Capture the cell that displays the provided text and extract its (X, Y) central coordinate. 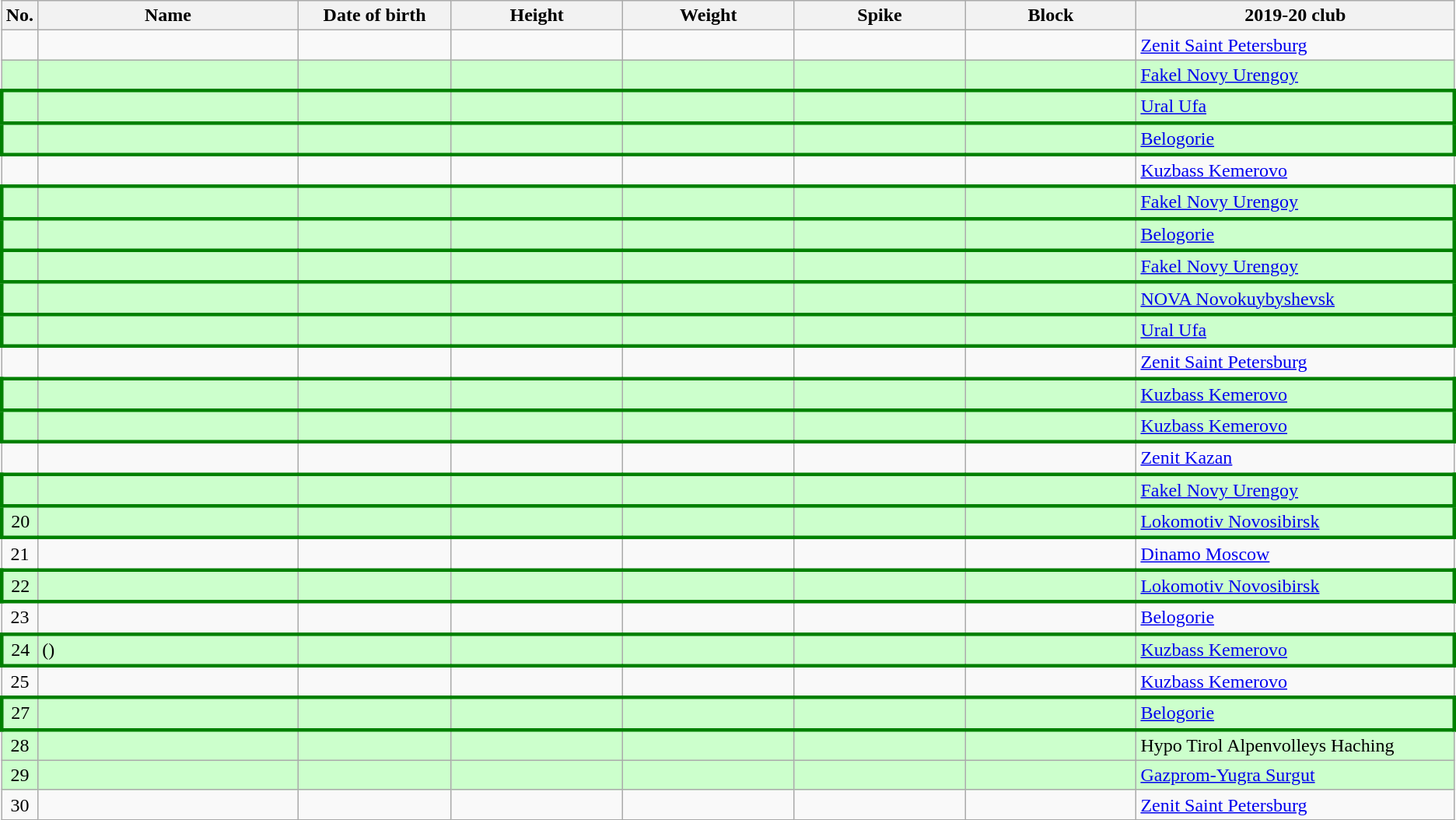
Spike (880, 16)
No. (19, 16)
28 (19, 745)
Hypo Tirol Alpenvolleys Haching (1296, 745)
Block (1051, 16)
2019-20 club (1296, 16)
Dinamo Moscow (1296, 554)
20 (19, 521)
Gazprom-Yugra Surgut (1296, 775)
Name (168, 16)
Date of birth (375, 16)
27 (19, 714)
Weight (708, 16)
24 (19, 649)
21 (19, 554)
30 (19, 804)
NOVA Novokuybyshevsk (1296, 299)
Zenit Kazan (1296, 457)
23 (19, 618)
22 (19, 585)
() (168, 649)
29 (19, 775)
Height (537, 16)
25 (19, 682)
